Find where the given text appears and provide that cell's center as [X, Y] coordinate. 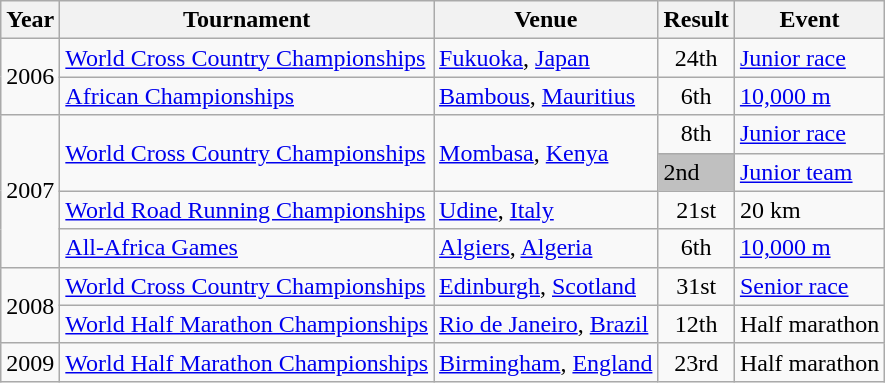
Udine, Italy [546, 210]
African Championships [247, 96]
Result [696, 20]
Mombasa, Kenya [546, 153]
All-Africa Games [247, 248]
2008 [30, 305]
Venue [546, 20]
Fukuoka, Japan [546, 58]
23rd [696, 362]
31st [696, 286]
Algiers, Algeria [546, 248]
Edinburgh, Scotland [546, 286]
2007 [30, 191]
8th [696, 134]
2nd [696, 172]
Senior race [809, 286]
Birmingham, England [546, 362]
Tournament [247, 20]
12th [696, 324]
Event [809, 20]
Junior team [809, 172]
2009 [30, 362]
Year [30, 20]
World Road Running Championships [247, 210]
20 km [809, 210]
21st [696, 210]
Bambous, Mauritius [546, 96]
2006 [30, 77]
Rio de Janeiro, Brazil [546, 324]
24th [696, 58]
